From the cell containing the given text, extract its center point as [x, y] coordinate. 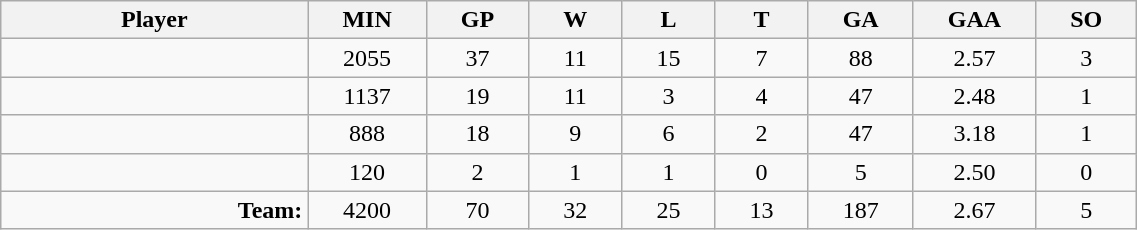
2.67 [974, 210]
13 [762, 210]
GA [860, 20]
888 [367, 134]
70 [477, 210]
88 [860, 58]
2055 [367, 58]
187 [860, 210]
Player [154, 20]
19 [477, 96]
1137 [367, 96]
W [576, 20]
GAA [974, 20]
L [668, 20]
9 [576, 134]
6 [668, 134]
SO [1086, 20]
120 [367, 172]
2.48 [974, 96]
2.57 [974, 58]
Team: [154, 210]
4200 [367, 210]
GP [477, 20]
25 [668, 210]
2.50 [974, 172]
7 [762, 58]
T [762, 20]
37 [477, 58]
15 [668, 58]
32 [576, 210]
3.18 [974, 134]
MIN [367, 20]
4 [762, 96]
18 [477, 134]
